Find where the given text appears and provide that cell's center as [X, Y] coordinate. 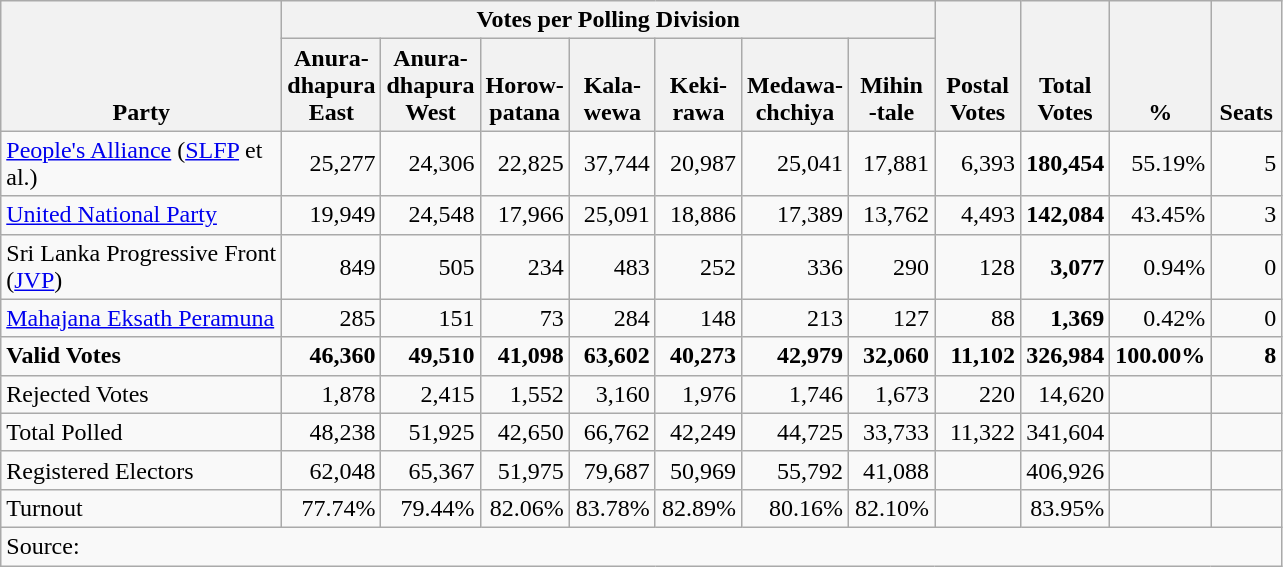
42,650 [524, 432]
1,552 [524, 394]
20,987 [698, 164]
Anura-dhapuraEast [332, 85]
Kala-wewa [612, 85]
Registered Electors [142, 470]
180,454 [1066, 164]
128 [978, 266]
220 [978, 394]
Mahajana Eksath Peramuna [142, 318]
0.42% [1160, 318]
Horow-patana [524, 85]
1,746 [794, 394]
285 [332, 318]
Total Polled [142, 432]
5 [1246, 164]
40,273 [698, 356]
406,926 [1066, 470]
Medawa-chchiya [794, 85]
151 [430, 318]
66,762 [612, 432]
4,493 [978, 215]
44,725 [794, 432]
148 [698, 318]
11,102 [978, 356]
Valid Votes [142, 356]
17,389 [794, 215]
19,949 [332, 215]
1,976 [698, 394]
79.44% [430, 508]
1,878 [332, 394]
82.10% [891, 508]
33,733 [891, 432]
83.78% [612, 508]
Mihin-tale [891, 85]
22,825 [524, 164]
24,306 [430, 164]
11,322 [978, 432]
49,510 [430, 356]
341,604 [1066, 432]
336 [794, 266]
82.06% [524, 508]
14,620 [1066, 394]
65,367 [430, 470]
80.16% [794, 508]
63,602 [612, 356]
Seats [1246, 66]
51,975 [524, 470]
213 [794, 318]
Party [142, 66]
% [1160, 66]
79,687 [612, 470]
55.19% [1160, 164]
25,277 [332, 164]
8 [1246, 356]
People's Alliance (SLFP et al.) [142, 164]
73 [524, 318]
17,966 [524, 215]
46,360 [332, 356]
Rejected Votes [142, 394]
3,160 [612, 394]
55,792 [794, 470]
43.45% [1160, 215]
Turnout [142, 508]
290 [891, 266]
48,238 [332, 432]
849 [332, 266]
18,886 [698, 215]
252 [698, 266]
2,415 [430, 394]
127 [891, 318]
17,881 [891, 164]
32,060 [891, 356]
24,548 [430, 215]
Votes per Polling Division [608, 20]
142,084 [1066, 215]
Keki-rawa [698, 85]
100.00% [1160, 356]
United National Party [142, 215]
Source: [642, 546]
50,969 [698, 470]
6,393 [978, 164]
234 [524, 266]
483 [612, 266]
284 [612, 318]
82.89% [698, 508]
3,077 [1066, 266]
Total Votes [1066, 66]
83.95% [1066, 508]
505 [430, 266]
3 [1246, 215]
88 [978, 318]
13,762 [891, 215]
41,088 [891, 470]
42,249 [698, 432]
1,369 [1066, 318]
326,984 [1066, 356]
PostalVotes [978, 66]
62,048 [332, 470]
37,744 [612, 164]
0.94% [1160, 266]
41,098 [524, 356]
77.74% [332, 508]
Sri Lanka Progressive Front (JVP) [142, 266]
51,925 [430, 432]
25,041 [794, 164]
Anura-dhapuraWest [430, 85]
42,979 [794, 356]
1,673 [891, 394]
25,091 [612, 215]
